Extract the (x, y) coordinate from the center of the cell holding the provided text.  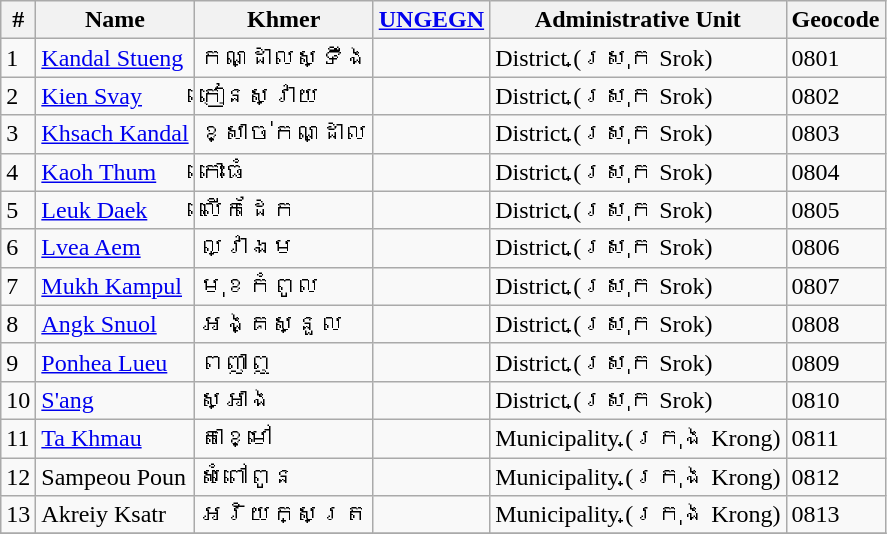
11 (18, 438)
1 (18, 58)
5 (18, 210)
6 (18, 248)
0807 (836, 286)
UNGEGN (431, 20)
0812 (836, 477)
Kandal Stueng (115, 58)
Administrative Unit (638, 20)
0809 (836, 362)
0804 (836, 172)
Leuk Daek (115, 210)
Ponhea Lueu (115, 362)
Khsach Kandal (115, 134)
ពញាឮ (284, 362)
ខ្សាច់កណ្ដាល (284, 134)
S'ang (115, 400)
3 (18, 134)
Khmer (284, 20)
9 (18, 362)
Name (115, 20)
Akreiy Ksatr (115, 515)
មុខកំពូល (284, 286)
7 (18, 286)
ស្អាង (284, 400)
Kaoh Thum (115, 172)
10 (18, 400)
0803 (836, 134)
កណ្ដាលស្ទឹង (284, 58)
Ta Khmau (115, 438)
0806 (836, 248)
13 (18, 515)
Angk Snuol (115, 324)
សំពៅពូន (284, 477)
0813 (836, 515)
Sampeou Poun (115, 477)
Kien Svay (115, 96)
Lvea Aem (115, 248)
2 (18, 96)
អរិយក្សត្រ (284, 515)
4 (18, 172)
Geocode (836, 20)
8 (18, 324)
12 (18, 477)
0802 (836, 96)
0805 (836, 210)
តាខ្មៅ (284, 438)
0811 (836, 438)
0808 (836, 324)
0810 (836, 400)
អង្គស្នួល (284, 324)
Mukh Kampul (115, 286)
# (18, 20)
ល្វាឯម (284, 248)
កៀនស្វាយ (284, 96)
កោះធំ (284, 172)
លើកដែក (284, 210)
0801 (836, 58)
